Locate the cell with the specified text and output its [x, y] center coordinate. 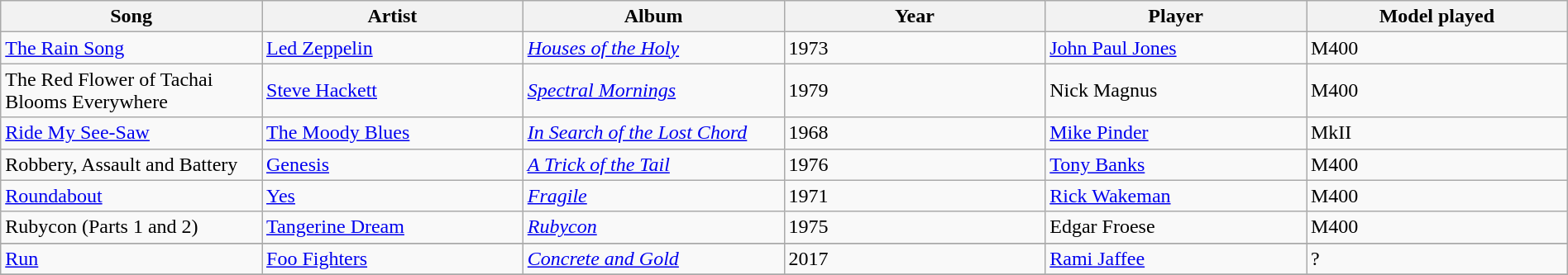
The Red Flower of Tachai Blooms Everywhere [131, 91]
The Moody Blues [392, 133]
John Paul Jones [1176, 48]
1968 [915, 133]
Ride My See-Saw [131, 133]
1976 [915, 164]
Yes [392, 196]
Song [131, 17]
Edgar Froese [1176, 227]
Houses of the Holy [653, 48]
Spectral Mornings [653, 91]
In Search of the Lost Chord [653, 133]
Year [915, 17]
1975 [915, 227]
2017 [915, 258]
MkII [1437, 133]
Tangerine Dream [392, 227]
Rubycon (Parts 1 and 2) [131, 227]
Rick Wakeman [1176, 196]
1979 [915, 91]
Genesis [392, 164]
Robbery, Assault and Battery [131, 164]
Led Zeppelin [392, 48]
1971 [915, 196]
Album [653, 17]
Mike Pinder [1176, 133]
Fragile [653, 196]
Run [131, 258]
A Trick of the Tail [653, 164]
? [1437, 258]
Nick Magnus [1176, 91]
Foo Fighters [392, 258]
Player [1176, 17]
Rami Jaffee [1176, 258]
Concrete and Gold [653, 258]
1973 [915, 48]
Tony Banks [1176, 164]
Artist [392, 17]
Steve Hackett [392, 91]
Rubycon [653, 227]
Model played [1437, 17]
Roundabout [131, 196]
The Rain Song [131, 48]
